Identify which cell holds the provided text, then report its [X, Y] central coordinate. 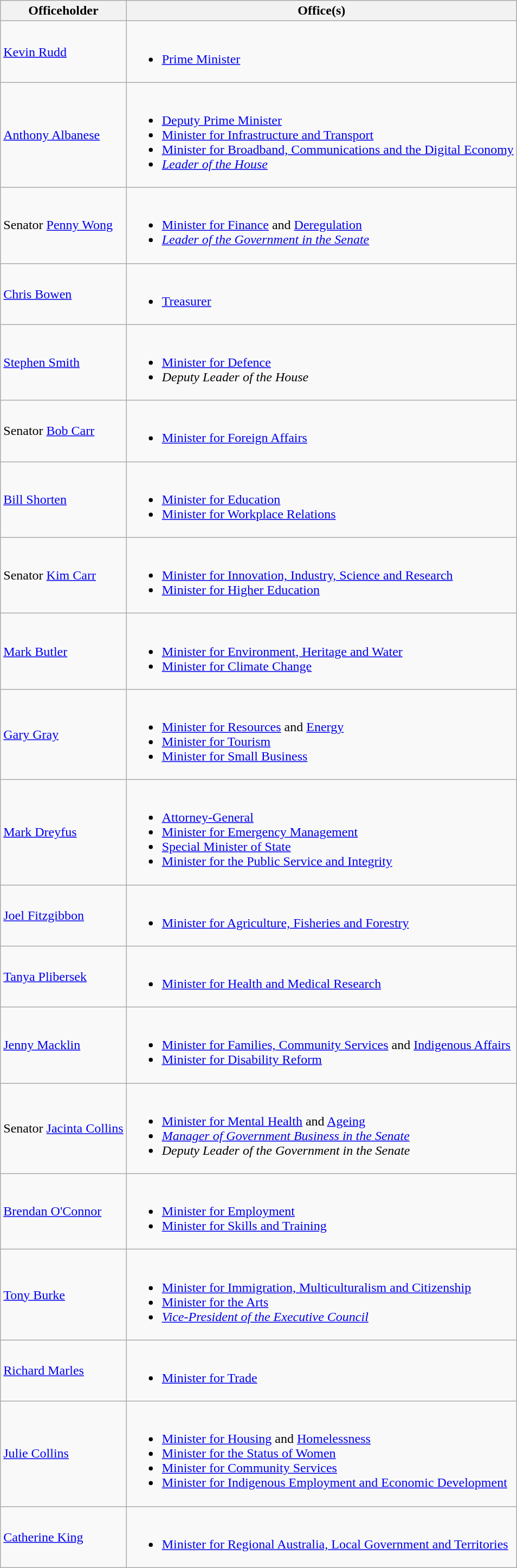
Stephen Smith [63, 362]
Office(s) [321, 11]
Minister for Innovation, Industry, Science and ResearchMinister for Higher Education [321, 575]
Catherine King [63, 1537]
Minister for Health and Medical Research [321, 977]
Joel Fitzgibbon [63, 915]
Senator Jacinta Collins [63, 1129]
Minister for Foreign Affairs [321, 431]
Senator Penny Wong [63, 225]
Treasurer [321, 294]
Minister for Environment, Heritage and WaterMinister for Climate Change [321, 651]
Tanya Plibersek [63, 977]
Anthony Albanese [63, 135]
Minister for EducationMinister for Workplace Relations [321, 499]
Minister for Resources and EnergyMinister for TourismMinister for Small Business [321, 734]
Brendan O'Connor [63, 1212]
Minister for Regional Australia, Local Government and Territories [321, 1537]
Prime Minister [321, 52]
Bill Shorten [63, 499]
Richard Marles [63, 1370]
Jenny Macklin [63, 1045]
Minister for Families, Community Services and Indigenous AffairsMinister for Disability Reform [321, 1045]
Minister for EmploymentMinister for Skills and Training [321, 1212]
Mark Dreyfus [63, 832]
Tony Burke [63, 1294]
Senator Kim Carr [63, 575]
Julie Collins [63, 1454]
Minister for Agriculture, Fisheries and Forestry [321, 915]
Minister for Trade [321, 1370]
Gary Gray [63, 734]
Minister for DefenceDeputy Leader of the House [321, 362]
Officeholder [63, 11]
Mark Butler [63, 651]
Senator Bob Carr [63, 431]
Minister for Immigration, Multiculturalism and CitizenshipMinister for the ArtsVice-President of the Executive Council [321, 1294]
Attorney-GeneralMinister for Emergency ManagementSpecial Minister of StateMinister for the Public Service and Integrity [321, 832]
Chris Bowen [63, 294]
Kevin Rudd [63, 52]
Minister for Mental Health and AgeingManager of Government Business in the SenateDeputy Leader of the Government in the Senate [321, 1129]
Minister for Finance and DeregulationLeader of the Government in the Senate [321, 225]
Deputy Prime MinisterMinister for Infrastructure and TransportMinister for Broadband, Communications and the Digital EconomyLeader of the House [321, 135]
